Output the [x, y] coordinate of the center of the cell containing the given text.  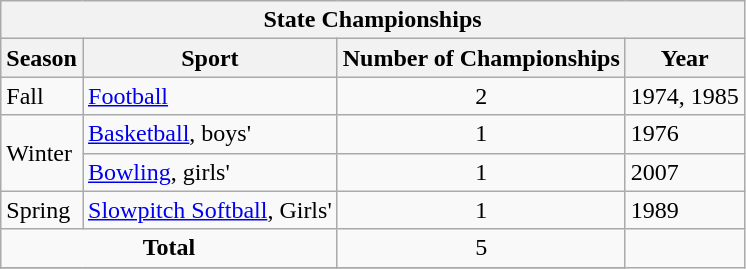
Winter [42, 153]
Football [210, 96]
1989 [684, 210]
1976 [684, 134]
Number of Championships [481, 58]
Total [169, 248]
Spring [42, 210]
Bowling, girls' [210, 172]
State Championships [373, 20]
Fall [42, 96]
1974, 1985 [684, 96]
2007 [684, 172]
Sport [210, 58]
2 [481, 96]
5 [481, 248]
Basketball, boys' [210, 134]
Slowpitch Softball, Girls' [210, 210]
Year [684, 58]
Season [42, 58]
